Pinpoint the cell where the given text exists, returning its [x, y] midpoint coordinate. 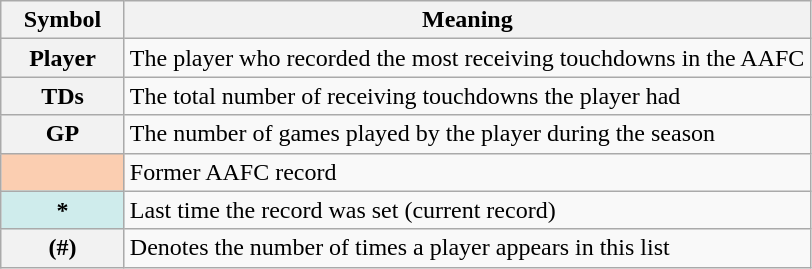
Symbol [63, 20]
Former AAFC record [467, 172]
The number of games played by the player during the season [467, 134]
(#) [63, 248]
Last time the record was set (current record) [467, 210]
The total number of receiving touchdowns the player had [467, 96]
Player [63, 58]
The player who recorded the most receiving touchdowns in the AAFC [467, 58]
Denotes the number of times a player appears in this list [467, 248]
GP [63, 134]
TDs [63, 96]
* [63, 210]
Meaning [467, 20]
